Capture the cell that displays the provided text and extract its (x, y) central coordinate. 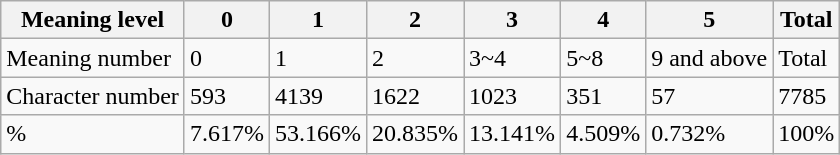
4 (604, 20)
9 and above (710, 58)
4.509% (604, 134)
100% (806, 134)
Character number (93, 96)
20.835% (416, 134)
1023 (512, 96)
7.617% (226, 134)
% (93, 134)
3~4 (512, 58)
351 (604, 96)
57 (710, 96)
1622 (416, 96)
13.141% (512, 134)
3 (512, 20)
53.166% (318, 134)
Meaning level (93, 20)
0.732% (710, 134)
7785 (806, 96)
5 (710, 20)
593 (226, 96)
Meaning number (93, 58)
5~8 (604, 58)
4139 (318, 96)
